Provide the [x, y] coordinate of the cell's center where the given text is located.  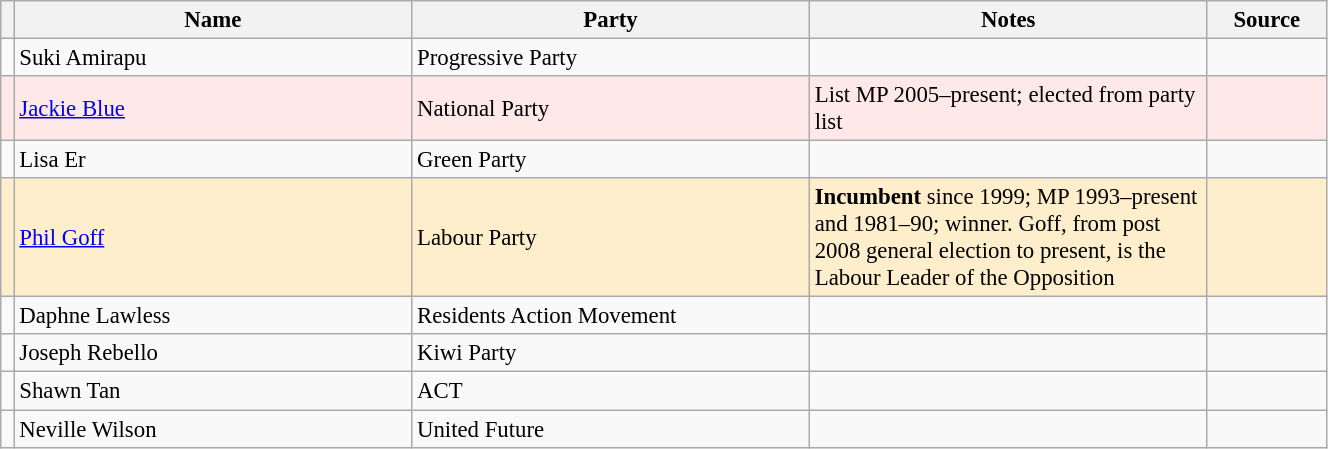
Neville Wilson [213, 429]
Progressive Party [611, 58]
United Future [611, 429]
Residents Action Movement [611, 316]
Name [213, 20]
Suki Amirapu [213, 58]
Phil Goff [213, 238]
National Party [611, 108]
Party [611, 20]
Source [1266, 20]
List MP 2005–present; elected from party list [1008, 108]
ACT [611, 391]
Lisa Er [213, 160]
Daphne Lawless [213, 316]
Joseph Rebello [213, 353]
Green Party [611, 160]
Jackie Blue [213, 108]
Kiwi Party [611, 353]
Labour Party [611, 238]
Incumbent since 1999; MP 1993–present and 1981–90; winner. Goff, from post 2008 general election to present, is the Labour Leader of the Opposition [1008, 238]
Shawn Tan [213, 391]
Notes [1008, 20]
